From the cell containing the given text, extract its center point as [x, y] coordinate. 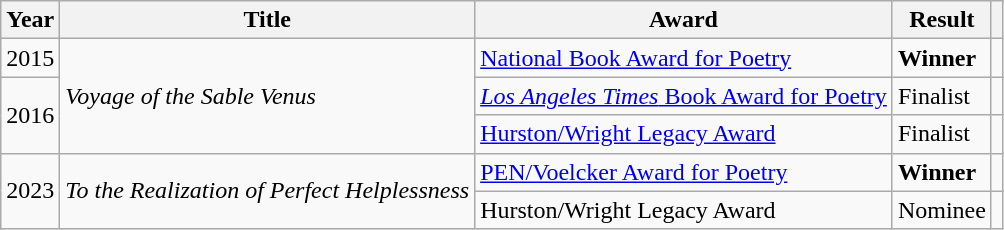
National Book Award for Poetry [684, 58]
PEN/Voelcker Award for Poetry [684, 172]
2016 [30, 115]
To the Realization of Perfect Helplessness [268, 191]
Los Angeles Times Book Award for Poetry [684, 96]
Award [684, 20]
Result [942, 20]
Year [30, 20]
Title [268, 20]
Voyage of the Sable Venus [268, 96]
2023 [30, 191]
2015 [30, 58]
Nominee [942, 210]
